Determine the [X, Y] coordinate at the center of the cell enclosing the given text.  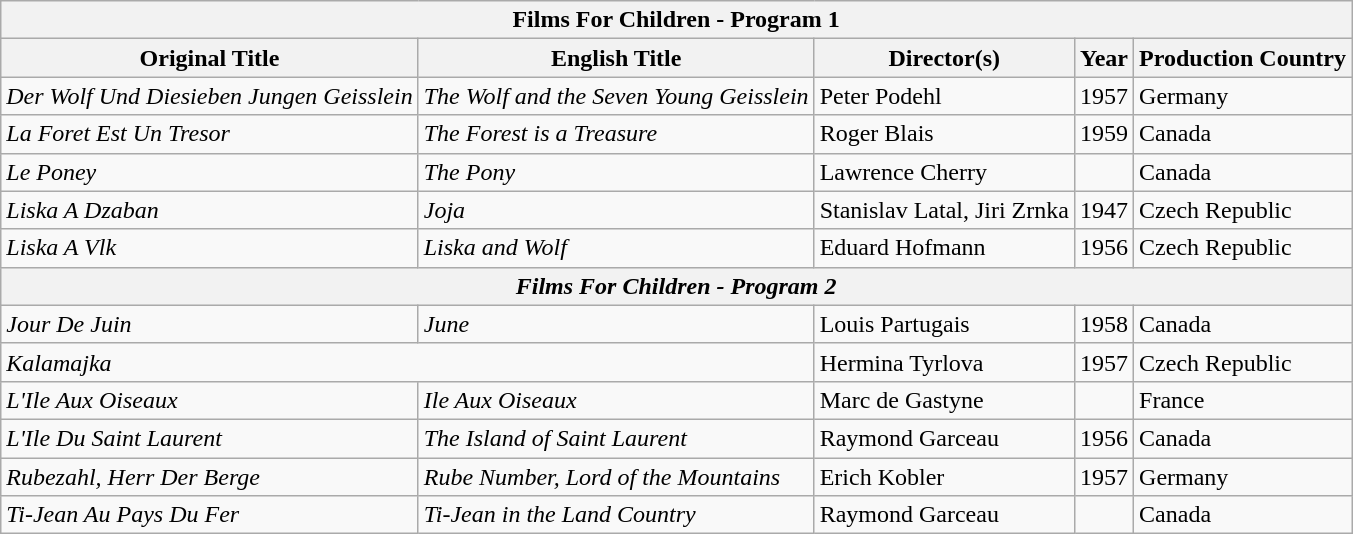
Roger Blais [944, 134]
Lawrence Cherry [944, 172]
Le Poney [210, 172]
Films For Children - Program 1 [676, 20]
Films For Children - Program 2 [676, 286]
The Island of Saint Laurent [616, 438]
Liska A Dzaban [210, 210]
Marc de Gastyne [944, 400]
Year [1104, 58]
Liska A Vlk [210, 248]
Joja [616, 210]
Hermina Tyrlova [944, 362]
Rubezahl, Herr Der Berge [210, 477]
The Forest is a Treasure [616, 134]
La Foret Est Un Tresor [210, 134]
English Title [616, 58]
Erich Kobler [944, 477]
Ti-Jean in the Land Country [616, 515]
Ti-Jean Au Pays Du Fer [210, 515]
1959 [1104, 134]
Jour De Juin [210, 324]
The Pony [616, 172]
Louis Partugais [944, 324]
Eduard Hofmann [944, 248]
Peter Podehl [944, 96]
Director(s) [944, 58]
Der Wolf Und Diesieben Jungen Geisslein [210, 96]
Original Title [210, 58]
June [616, 324]
Rube Number, Lord of the Mountains [616, 477]
1947 [1104, 210]
Kalamajka [408, 362]
Production Country [1243, 58]
1958 [1104, 324]
Stanislav Latal, Jiri Zrnka [944, 210]
L'Ile Du Saint Laurent [210, 438]
The Wolf and the Seven Young Geisslein [616, 96]
Liska and Wolf [616, 248]
France [1243, 400]
Ile Aux Oiseaux [616, 400]
L'Ile Aux Oiseaux [210, 400]
